Provide the [x, y] coordinate of the cell's center where the given text is located.  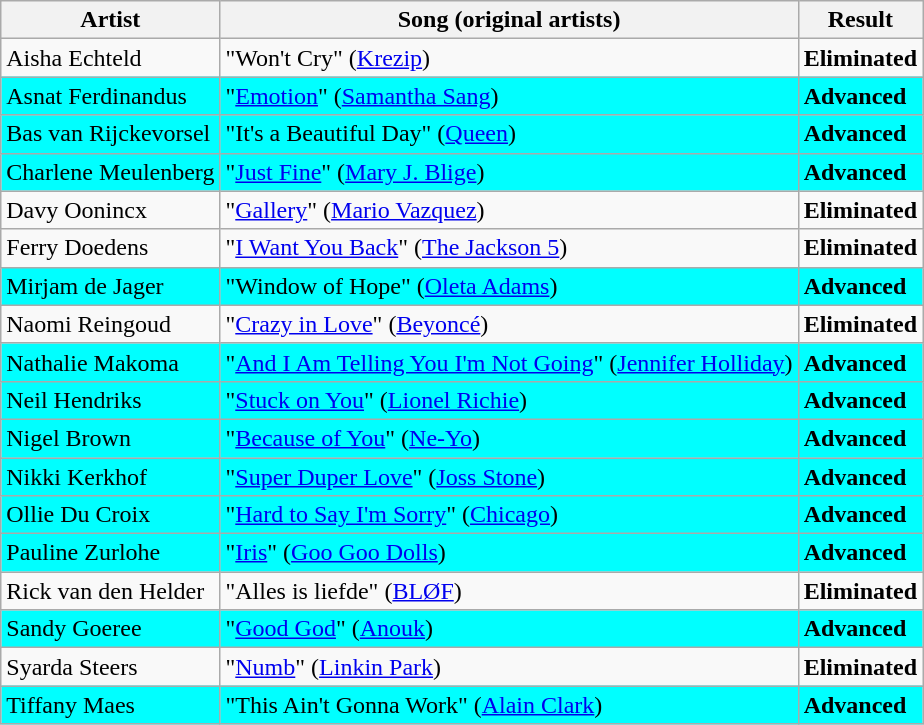
"This Ain't Gonna Work" (Alain Clark) [509, 705]
Bas van Rijckevorsel [110, 134]
"Hard to Say I'm Sorry" (Chicago) [509, 515]
Ferry Doedens [110, 248]
Ollie Du Croix [110, 515]
Nikki Kerkhof [110, 477]
"Alles is liefde" (BLØF) [509, 591]
Syarda Steers [110, 667]
"Window of Hope" (Oleta Adams) [509, 286]
Neil Hendriks [110, 400]
Charlene Meulenberg [110, 172]
"Gallery" (Mario Vazquez) [509, 210]
Result [860, 20]
"It's a Beautiful Day" (Queen) [509, 134]
"Good God" (Anouk) [509, 629]
Rick van den Helder [110, 591]
"Numb" (Linkin Park) [509, 667]
"Stuck on You" (Lionel Richie) [509, 400]
Nigel Brown [110, 438]
"Iris" (Goo Goo Dolls) [509, 553]
"Crazy in Love" (Beyoncé) [509, 324]
"Super Duper Love" (Joss Stone) [509, 477]
"And I Am Telling You I'm Not Going" (Jennifer Holliday) [509, 362]
"Emotion" (Samantha Sang) [509, 96]
"I Want You Back" (The Jackson 5) [509, 248]
"Because of You" (Ne-Yo) [509, 438]
Mirjam de Jager [110, 286]
"Won't Cry" (Krezip) [509, 58]
Tiffany Maes [110, 705]
Davy Oonincx [110, 210]
Song (original artists) [509, 20]
"Just Fine" (Mary J. Blige) [509, 172]
Asnat Ferdinandus [110, 96]
Sandy Goeree [110, 629]
Pauline Zurlohe [110, 553]
Naomi Reingoud [110, 324]
Aisha Echteld [110, 58]
Artist [110, 20]
Nathalie Makoma [110, 362]
